Output the (X, Y) coordinate of the center of the cell containing the given text.  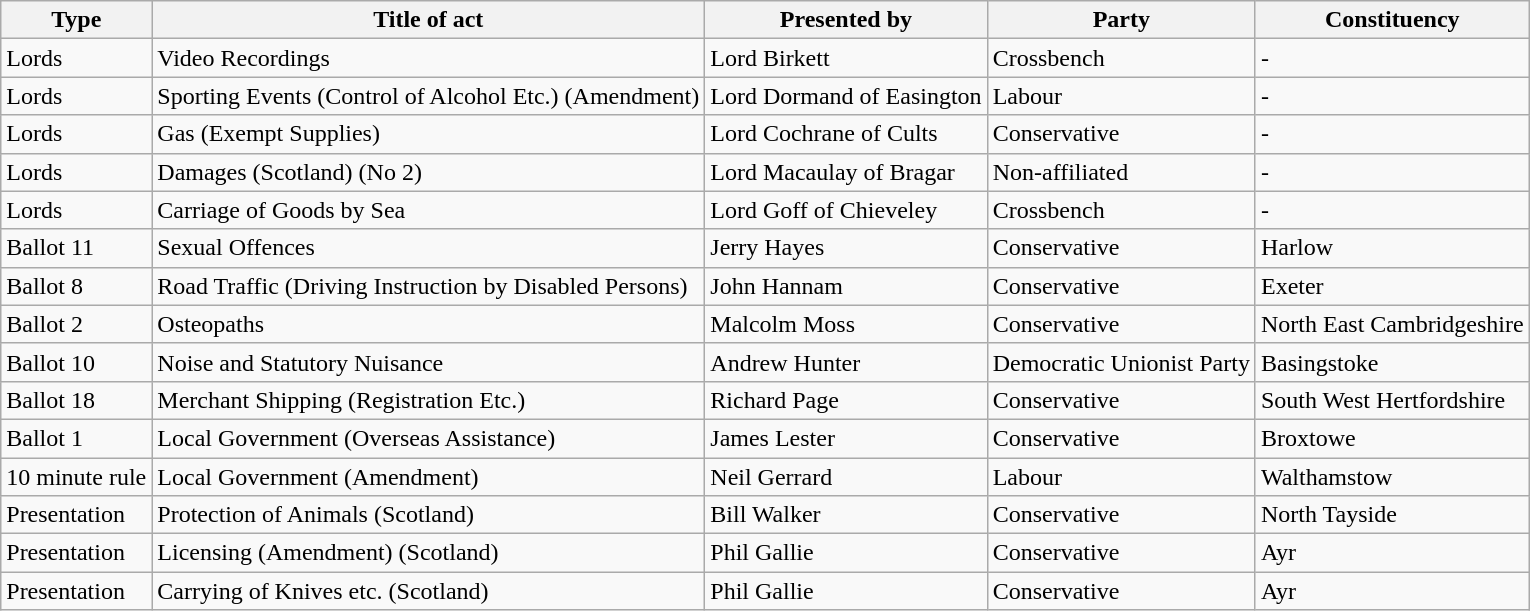
North East Cambridgeshire (1392, 324)
Ballot 8 (76, 286)
Noise and Statutory Nuisance (428, 362)
10 minute rule (76, 477)
Road Traffic (Driving Instruction by Disabled Persons) (428, 286)
Ballot 2 (76, 324)
South West Hertfordshire (1392, 400)
Constituency (1392, 20)
Ballot 11 (76, 248)
James Lester (846, 438)
Licensing (Amendment) (Scotland) (428, 553)
Lord Dormand of Easington (846, 96)
Protection of Animals (Scotland) (428, 515)
Ballot 10 (76, 362)
Type (76, 20)
Non-affiliated (1121, 172)
Ballot 1 (76, 438)
Richard Page (846, 400)
Local Government (Amendment) (428, 477)
North Tayside (1392, 515)
Carrying of Knives etc. (Scotland) (428, 591)
Sporting Events (Control of Alcohol Etc.) (Amendment) (428, 96)
Gas (Exempt Supplies) (428, 134)
Presented by (846, 20)
Exeter (1392, 286)
Lord Macaulay of Bragar (846, 172)
Sexual Offences (428, 248)
Democratic Unionist Party (1121, 362)
Lord Birkett (846, 58)
Harlow (1392, 248)
Video Recordings (428, 58)
Lord Cochrane of Cults (846, 134)
Basingstoke (1392, 362)
Jerry Hayes (846, 248)
Party (1121, 20)
Lord Goff of Chieveley (846, 210)
Walthamstow (1392, 477)
Title of act (428, 20)
John Hannam (846, 286)
Damages (Scotland) (No 2) (428, 172)
Local Government (Overseas Assistance) (428, 438)
Merchant Shipping (Registration Etc.) (428, 400)
Ballot 18 (76, 400)
Osteopaths (428, 324)
Carriage of Goods by Sea (428, 210)
Malcolm Moss (846, 324)
Bill Walker (846, 515)
Broxtowe (1392, 438)
Neil Gerrard (846, 477)
Andrew Hunter (846, 362)
